Identify which cell holds the provided text, then report its [X, Y] central coordinate. 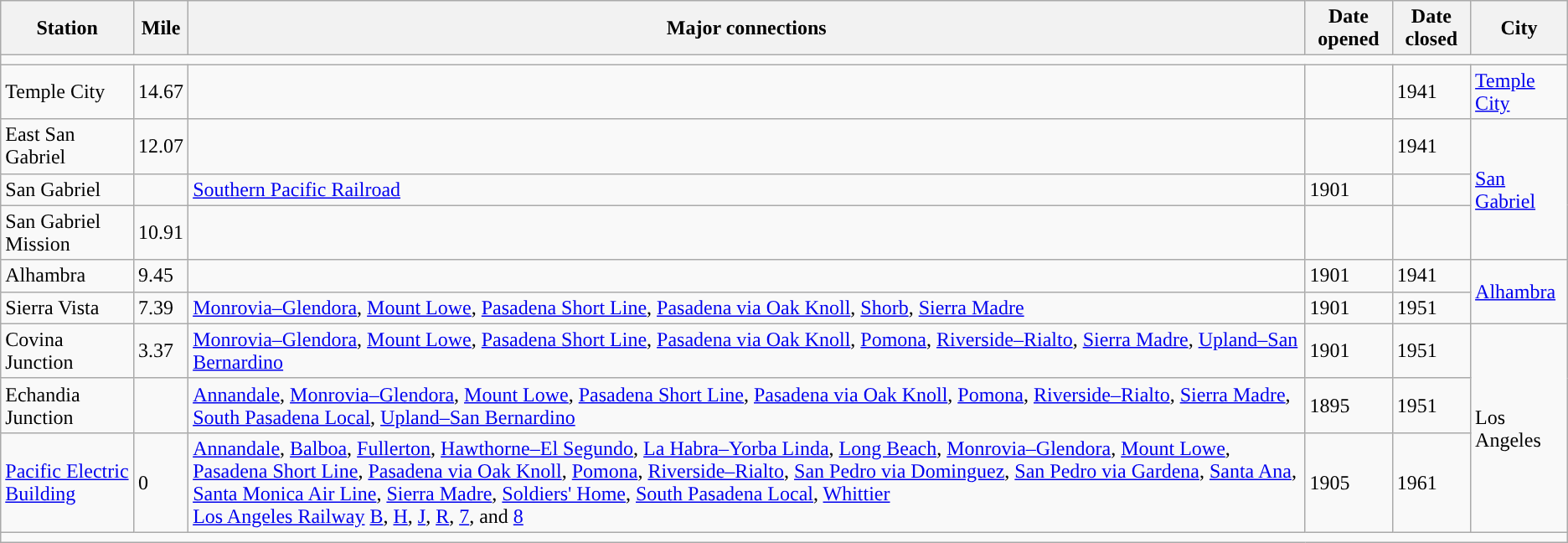
Date opened [1349, 28]
7.39 [161, 308]
0 [161, 483]
3.37 [161, 350]
Monrovia–Glendora, Mount Lowe, Pasadena Short Line, Pasadena via Oak Knoll, Pomona, Riverside–Rialto, Sierra Madre, Upland–San Bernardino [747, 350]
Pacific Electric Building [67, 483]
Echandia Junction [67, 406]
Sierra Vista [67, 308]
14.67 [161, 92]
9.45 [161, 276]
Station [67, 28]
Covina Junction [67, 350]
10.91 [161, 233]
Date closed [1431, 28]
Los Angeles [1519, 427]
Mile [161, 28]
City [1519, 28]
1895 [1349, 406]
1905 [1349, 483]
East San Gabriel [67, 146]
12.07 [161, 146]
Major connections [747, 28]
Monrovia–Glendora, Mount Lowe, Pasadena Short Line, Pasadena via Oak Knoll, Shorb, Sierra Madre [747, 308]
1961 [1431, 483]
San Gabriel Mission [67, 233]
Southern Pacific Railroad [747, 189]
